Determine the [x, y] coordinate at the center of the cell enclosing the given text.  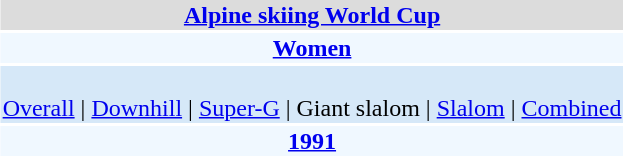
Alpine skiing World Cup [312, 15]
Overall | Downhill | Super-G | Giant slalom | Slalom | Combined [312, 94]
1991 [312, 141]
Women [312, 48]
